Return the (X, Y) coordinate for the center point of the cell that contains the specified text.  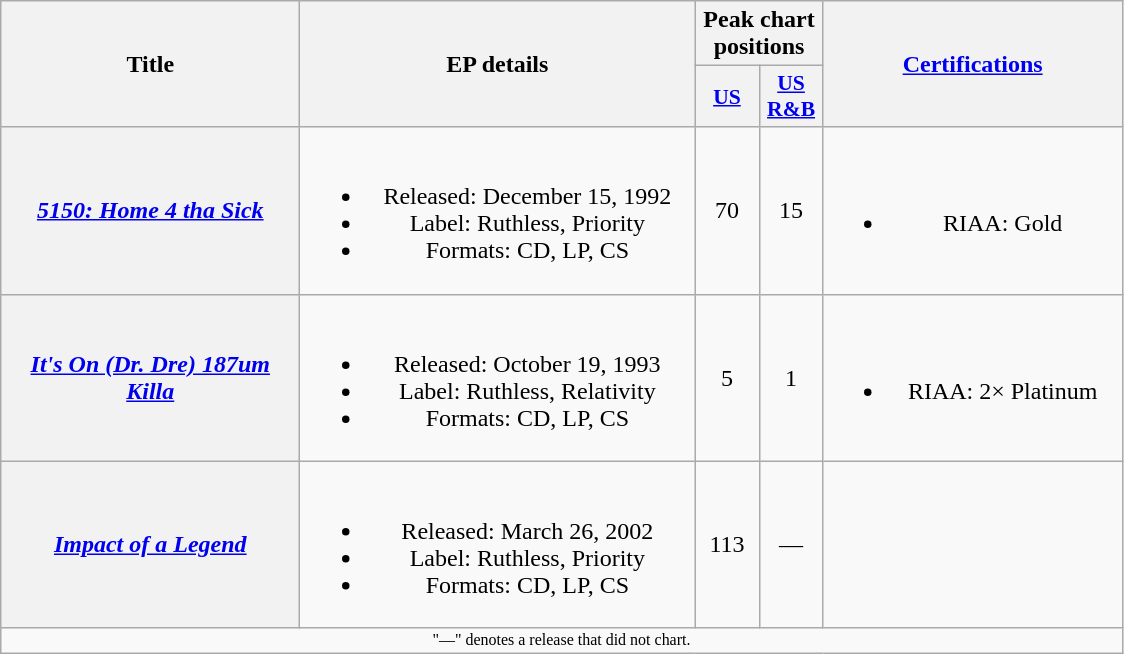
Released: March 26, 2002Label: Ruthless, PriorityFormats: CD, LP, CS (498, 544)
113 (727, 544)
US (727, 96)
"—" denotes a release that did not chart. (562, 640)
Impact of a Legend (150, 544)
70 (727, 210)
15 (791, 210)
Released: December 15, 1992Label: Ruthless, PriorityFormats: CD, LP, CS (498, 210)
It's On (Dr. Dre) 187um Killa (150, 378)
RIAA: Gold (972, 210)
EP details (498, 64)
Peak chart positions (759, 34)
1 (791, 378)
Title (150, 64)
— (791, 544)
Released: October 19, 1993Label: Ruthless, RelativityFormats: CD, LP, CS (498, 378)
USR&B (791, 96)
RIAA: 2× Platinum (972, 378)
Certifications (972, 64)
5 (727, 378)
5150: Home 4 tha Sick (150, 210)
